Output the [X, Y] coordinate of the center of the cell containing the given text.  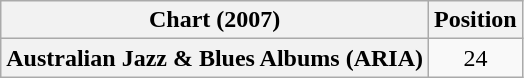
Position [476, 20]
24 [476, 58]
Australian Jazz & Blues Albums (ARIA) [215, 58]
Chart (2007) [215, 20]
